Search for the cell housing the specified text and yield its [X, Y] center coordinate. 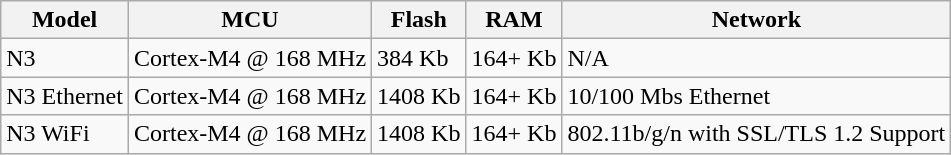
Flash [419, 20]
RAM [514, 20]
N/A [756, 58]
MCU [250, 20]
10/100 Mbs Ethernet [756, 96]
N3 Ethernet [65, 96]
Network [756, 20]
384 Kb [419, 58]
802.11b/g/n with SSL/TLS 1.2 Support [756, 134]
Model [65, 20]
N3 [65, 58]
N3 WiFi [65, 134]
